Pinpoint the cell where the given text exists, returning its (X, Y) midpoint coordinate. 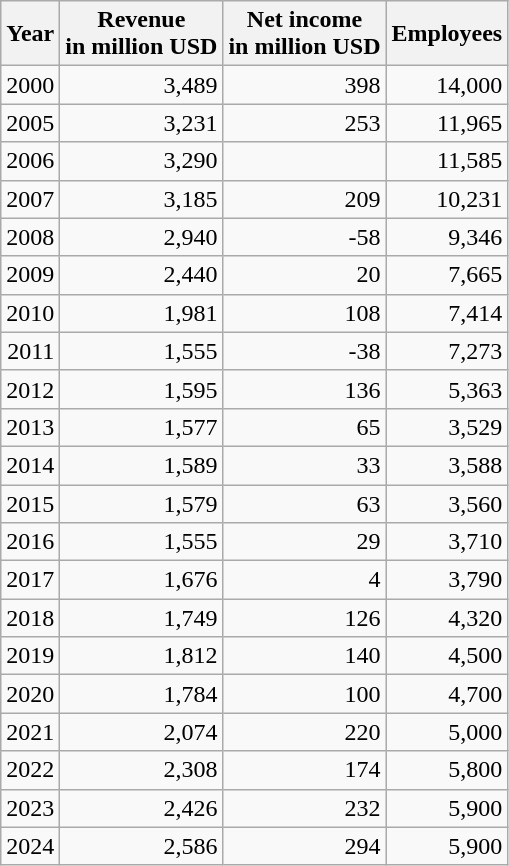
63 (304, 503)
136 (304, 389)
5,800 (447, 770)
1,577 (142, 427)
-58 (304, 237)
2,308 (142, 770)
1,676 (142, 580)
2014 (30, 465)
1,579 (142, 503)
294 (304, 846)
4,320 (447, 618)
1,589 (142, 465)
1,749 (142, 618)
Year (30, 34)
-38 (304, 351)
4,700 (447, 694)
4 (304, 580)
14,000 (447, 85)
253 (304, 123)
3,290 (142, 161)
2,586 (142, 846)
232 (304, 808)
1,784 (142, 694)
126 (304, 618)
2022 (30, 770)
3,489 (142, 85)
2016 (30, 542)
3,231 (142, 123)
20 (304, 275)
2,074 (142, 732)
100 (304, 694)
2010 (30, 313)
Revenuein million USD (142, 34)
29 (304, 542)
3,185 (142, 199)
2013 (30, 427)
3,588 (447, 465)
1,812 (142, 656)
2020 (30, 694)
2,940 (142, 237)
Employees (447, 34)
2005 (30, 123)
140 (304, 656)
2011 (30, 351)
65 (304, 427)
220 (304, 732)
2019 (30, 656)
4,500 (447, 656)
7,665 (447, 275)
2,440 (142, 275)
9,346 (447, 237)
2,426 (142, 808)
33 (304, 465)
1,595 (142, 389)
2021 (30, 732)
11,585 (447, 161)
7,414 (447, 313)
1,981 (142, 313)
108 (304, 313)
2018 (30, 618)
3,790 (447, 580)
2007 (30, 199)
11,965 (447, 123)
2023 (30, 808)
3,529 (447, 427)
398 (304, 85)
209 (304, 199)
2006 (30, 161)
3,560 (447, 503)
2024 (30, 846)
2000 (30, 85)
2012 (30, 389)
2017 (30, 580)
3,710 (447, 542)
10,231 (447, 199)
2008 (30, 237)
2015 (30, 503)
174 (304, 770)
5,363 (447, 389)
Net incomein million USD (304, 34)
7,273 (447, 351)
2009 (30, 275)
5,000 (447, 732)
